Locate the cell with the specified text and output its (x, y) center coordinate. 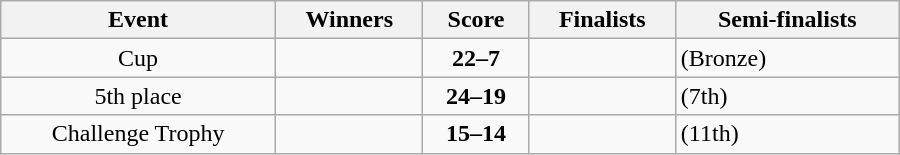
(7th) (787, 96)
Finalists (602, 20)
Challenge Trophy (138, 134)
Semi-finalists (787, 20)
Cup (138, 58)
(Bronze) (787, 58)
Score (476, 20)
Event (138, 20)
(11th) (787, 134)
15–14 (476, 134)
5th place (138, 96)
Winners (348, 20)
24–19 (476, 96)
22–7 (476, 58)
